For the text-containing cell, return its midpoint in (x, y) coordinate format. 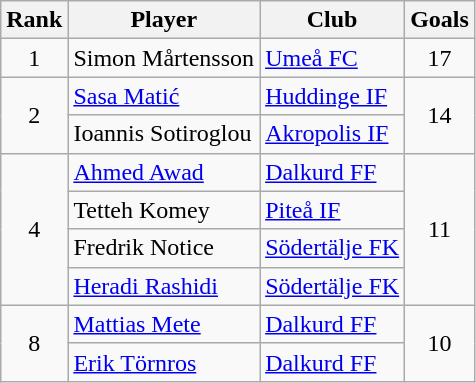
14 (440, 115)
Simon Mårtensson (164, 58)
17 (440, 58)
Piteå IF (332, 210)
Fredrik Notice (164, 248)
Goals (440, 20)
Mattias Mete (164, 324)
Ioannis Sotiroglou (164, 134)
Umeå FC (332, 58)
Tetteh Komey (164, 210)
10 (440, 343)
Club (332, 20)
1 (34, 58)
Rank (34, 20)
Akropolis IF (332, 134)
Player (164, 20)
Sasa Matić (164, 96)
Ahmed Awad (164, 172)
8 (34, 343)
Erik Törnros (164, 362)
2 (34, 115)
Huddinge IF (332, 96)
4 (34, 229)
11 (440, 229)
Heradi Rashidi (164, 286)
